Capture the cell that displays the provided text and extract its [X, Y] central coordinate. 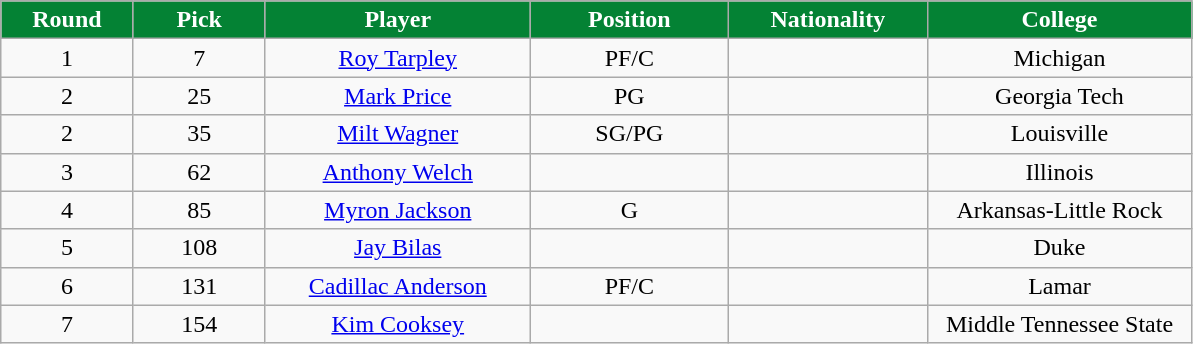
Milt Wagner [398, 134]
SG/PG [630, 134]
3 [67, 172]
Pick [199, 20]
25 [199, 96]
85 [199, 210]
4 [67, 210]
Player [398, 20]
154 [199, 324]
6 [67, 286]
Nationality [828, 20]
Louisville [1060, 134]
131 [199, 286]
Lamar [1060, 286]
College [1060, 20]
Jay Bilas [398, 248]
Illinois [1060, 172]
Michigan [1060, 58]
Cadillac Anderson [398, 286]
G [630, 210]
5 [67, 248]
Round [67, 20]
Kim Cooksey [398, 324]
108 [199, 248]
Georgia Tech [1060, 96]
35 [199, 134]
Arkansas-Little Rock [1060, 210]
Roy Tarpley [398, 58]
PG [630, 96]
Anthony Welch [398, 172]
Middle Tennessee State [1060, 324]
1 [67, 58]
Position [630, 20]
62 [199, 172]
Duke [1060, 248]
Mark Price [398, 96]
Myron Jackson [398, 210]
